Find where the given text appears and provide that cell's center as (X, Y) coordinate. 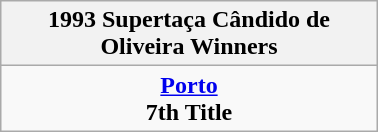
1993 Supertaça Cândido de Oliveira Winners (189, 34)
Porto7th Title (189, 98)
